Detect which cell encompasses the target text, then output its [X, Y] center coordinate. 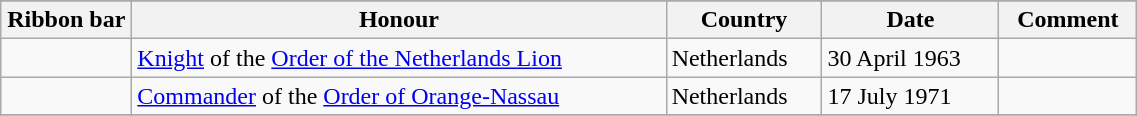
Honour [399, 20]
Comment [1068, 20]
Knight of the Order of the Netherlands Lion [399, 58]
30 April 1963 [910, 58]
Ribbon bar [66, 20]
Commander of the Order of Orange-Nassau [399, 96]
Country [744, 20]
17 July 1971 [910, 96]
Date [910, 20]
